Pinpoint the cell where the given text exists, returning its (x, y) midpoint coordinate. 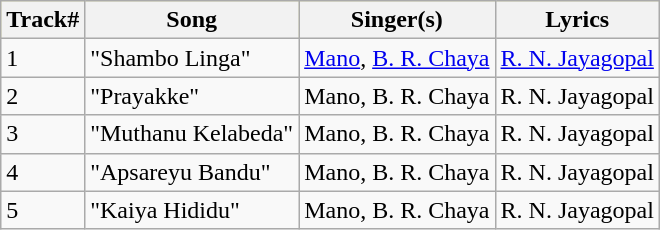
2 (43, 96)
Lyrics (577, 20)
"Kaiya Hididu" (192, 210)
"Shambo Linga" (192, 58)
Song (192, 20)
5 (43, 210)
Singer(s) (397, 20)
3 (43, 134)
4 (43, 172)
"Apsareyu Bandu" (192, 172)
"Muthanu Kelabeda" (192, 134)
Track# (43, 20)
1 (43, 58)
"Prayakke" (192, 96)
